Provide the (X, Y) coordinate of the cell's center where the given text is located.  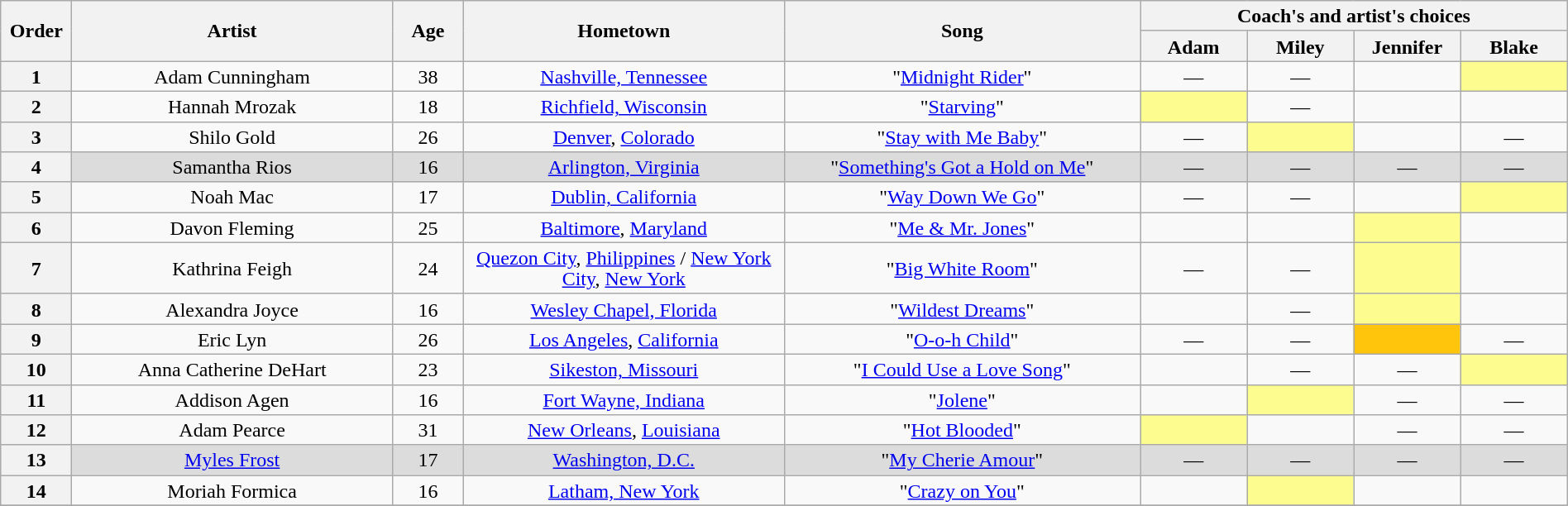
12 (36, 430)
Adam (1194, 46)
Coach's and artist's choices (1355, 17)
5 (36, 197)
Miley (1300, 46)
"Me & Mr. Jones" (963, 228)
3 (36, 137)
Denver, Colorado (624, 137)
Nashville, Tennessee (624, 76)
4 (36, 167)
23 (428, 369)
Wesley Chapel, Florida (624, 309)
"Jolene" (963, 400)
"O-o-h Child" (963, 339)
"Crazy on You" (963, 491)
Order (36, 31)
Myles Frost (232, 460)
1 (36, 76)
Jennifer (1408, 46)
Hannah Mrozak (232, 106)
2 (36, 106)
Age (428, 31)
New Orleans, Louisiana (624, 430)
Anna Catherine DeHart (232, 369)
Washington, D.C. (624, 460)
"Big White Room" (963, 268)
Samantha Rios (232, 167)
25 (428, 228)
Richfield, Wisconsin (624, 106)
11 (36, 400)
Dublin, California (624, 197)
31 (428, 430)
Addison Agen (232, 400)
Arlington, Virginia (624, 167)
"Hot Blooded" (963, 430)
10 (36, 369)
38 (428, 76)
"Midnight Rider" (963, 76)
Alexandra Joyce (232, 309)
"Way Down We Go" (963, 197)
Latham, New York (624, 491)
6 (36, 228)
14 (36, 491)
"Wildest Dreams" (963, 309)
24 (428, 268)
18 (428, 106)
Adam Pearce (232, 430)
Kathrina Feigh (232, 268)
Artist (232, 31)
Song (963, 31)
7 (36, 268)
Fort Wayne, Indiana (624, 400)
Quezon City, Philippines / New York City, New York (624, 268)
13 (36, 460)
9 (36, 339)
Eric Lyn (232, 339)
Sikeston, Missouri (624, 369)
"My Cherie Amour" (963, 460)
Shilo Gold (232, 137)
Davon Fleming (232, 228)
Hometown (624, 31)
Adam Cunningham (232, 76)
"Stay with Me Baby" (963, 137)
"I Could Use a Love Song" (963, 369)
8 (36, 309)
Baltimore, Maryland (624, 228)
"Something's Got a Hold on Me" (963, 167)
Los Angeles, California (624, 339)
Noah Mac (232, 197)
"Starving" (963, 106)
Moriah Formica (232, 491)
Blake (1513, 46)
